From the cell containing the given text, extract its center point as [X, Y] coordinate. 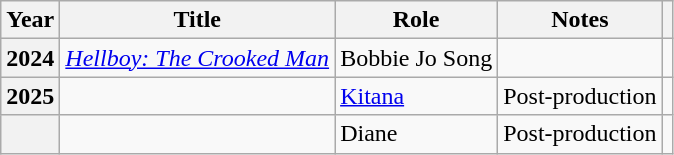
Bobbie Jo Song [416, 58]
Hellboy: The Crooked Man [198, 58]
Title [198, 20]
2024 [30, 58]
Notes [580, 20]
Kitana [416, 96]
Diane [416, 134]
2025 [30, 96]
Role [416, 20]
Year [30, 20]
